Extract the [x, y] coordinate from the center of the cell holding the provided text.  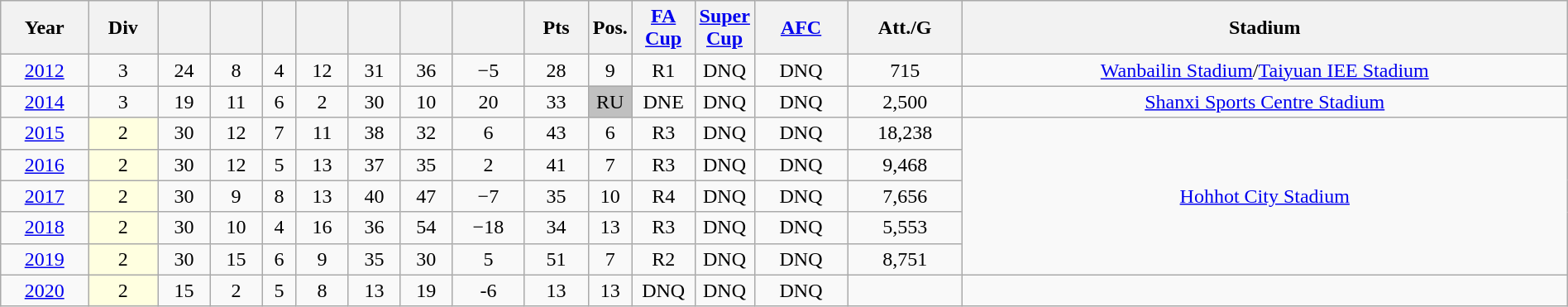
2012 [45, 70]
2,500 [905, 102]
16 [323, 228]
−5 [488, 70]
2018 [45, 228]
FA Cup [663, 28]
7,656 [905, 196]
Pos. [610, 28]
DNE [663, 102]
Year [45, 28]
2020 [45, 290]
R1 [663, 70]
18,238 [905, 133]
Stadium [1264, 28]
24 [184, 70]
−18 [488, 228]
31 [374, 70]
43 [556, 133]
2016 [45, 165]
Pts [556, 28]
Div [123, 28]
715 [905, 70]
2019 [45, 259]
51 [556, 259]
47 [427, 196]
Att./G [905, 28]
54 [427, 228]
2014 [45, 102]
34 [556, 228]
Super Cup [724, 28]
20 [488, 102]
2017 [45, 196]
40 [374, 196]
32 [427, 133]
Wanbailin Stadium/Taiyuan IEE Stadium [1264, 70]
28 [556, 70]
33 [556, 102]
37 [374, 165]
RU [610, 102]
Shanxi Sports Centre Stadium [1264, 102]
38 [374, 133]
41 [556, 165]
9,468 [905, 165]
R2 [663, 259]
Hohhot City Stadium [1264, 196]
2015 [45, 133]
5,553 [905, 228]
-6 [488, 290]
R4 [663, 196]
AFC [801, 28]
−7 [488, 196]
8,751 [905, 259]
